Capture the cell that displays the provided text and extract its [x, y] central coordinate. 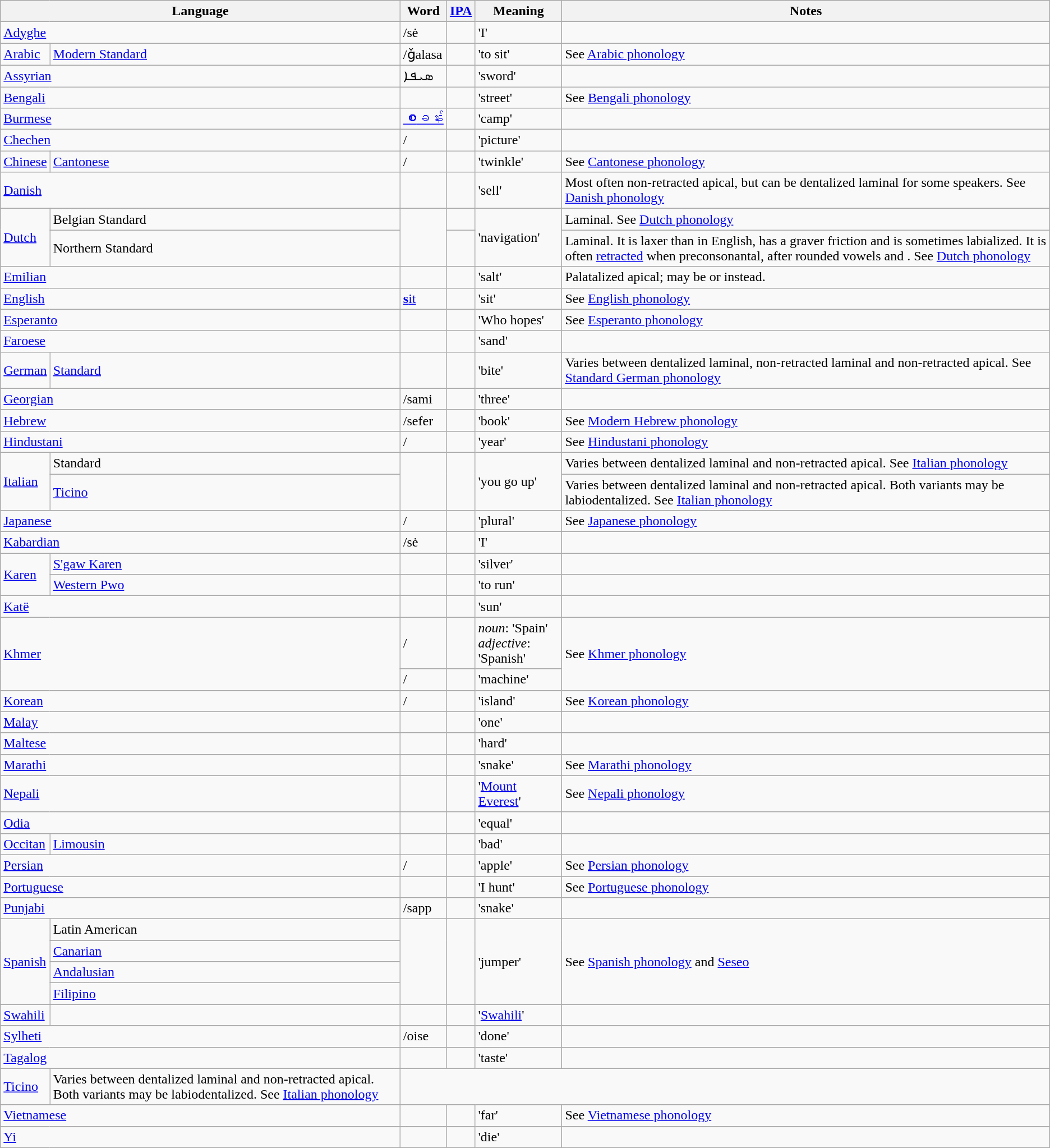
Chinese [25, 162]
'island' [518, 701]
noun: 'Spain'adjective: 'Spanish' [518, 643]
See Modern Hebrew phonology [805, 420]
Chechen [201, 140]
Word [423, 11]
sit [423, 299]
'Who hopes' [518, 320]
Vietnamese [201, 1115]
See Khmer phonology [805, 654]
'twinkle' [518, 162]
'sun' [518, 607]
Burmese [201, 119]
'picture' [518, 140]
Western Pwo [225, 585]
'salt' [518, 277]
'bad' [518, 844]
Kabardian [201, 543]
Adyghe [201, 33]
'bite' [518, 370]
See Marathi phonology [805, 765]
Latin American [225, 930]
'book' [518, 420]
Danish [201, 191]
See Persian phonology [805, 865]
Punjabi [201, 908]
Hindustani [201, 442]
Swahili [25, 1015]
'equal' [518, 823]
စခန်း [423, 119]
Portuguese [201, 887]
Canarian [225, 951]
Bengali [201, 97]
See Korean phonology [805, 701]
Odia [201, 823]
IPA [461, 11]
Dutch [25, 238]
See Spanish phonology and Seseo [805, 962]
'one' [518, 722]
'street' [518, 97]
Persian [201, 865]
'plural' [518, 521]
Japanese [201, 521]
'silver' [518, 564]
Tagalog [201, 1058]
See Nepali phonology [805, 793]
'Swahili' [518, 1015]
Katë [201, 607]
S'gaw Karen [225, 564]
/sapp [423, 908]
Arabic [25, 54]
See Cantonese phonology [805, 162]
Occitan [25, 844]
See Japanese phonology [805, 521]
Nepali [201, 793]
See Hindustani phonology [805, 442]
'I hunt' [518, 887]
'year' [518, 442]
'hard' [518, 743]
Cantonese [225, 162]
'Mount Everest' [518, 793]
Most often non-retracted apical, but can be dentalized laminal for some speakers. See Danish phonology [805, 191]
Esperanto [201, 320]
Varies between dentalized laminal and non-retracted apical. See Italian phonology [805, 463]
'sand' [518, 341]
Hebrew [201, 420]
Malay [201, 722]
See Arabic phonology [805, 54]
'sword' [518, 76]
Faroese [201, 341]
'camp' [518, 119]
Belgian Standard [225, 219]
Palatalized apical; may be or instead. [805, 277]
Assyrian [201, 76]
'to run' [518, 585]
Maltese [201, 743]
/sami [423, 399]
'navigation' [518, 238]
Emilian [201, 277]
'to sit' [518, 54]
Varies between dentalized laminal, non-retracted laminal and non-retracted apical. See Standard German phonology [805, 370]
/ǧalasa [423, 54]
Notes [805, 11]
Laminal. See Dutch phonology [805, 219]
See Portuguese phonology [805, 887]
ܣܝܦܐ [423, 76]
Korean [201, 701]
Karen [25, 575]
See Bengali phonology [805, 97]
Yi [201, 1137]
English [201, 299]
'die' [518, 1137]
See Esperanto phonology [805, 320]
'three' [518, 399]
'done' [518, 1036]
Limousin [225, 844]
Modern Standard [225, 54]
'apple' [518, 865]
Northern Standard [225, 248]
Meaning [518, 11]
/sefer [423, 420]
German [25, 370]
Sylheti [201, 1036]
'you go up' [518, 481]
Italian [25, 481]
'sit' [518, 299]
Georgian [201, 399]
See Vietnamese phonology [805, 1115]
Andalusian [225, 972]
Filipino [225, 994]
'far' [518, 1115]
'machine' [518, 679]
'jumper' [518, 962]
'taste' [518, 1058]
'sell' [518, 191]
See English phonology [805, 299]
Khmer [201, 654]
Language [201, 11]
Marathi [201, 765]
/oise [423, 1036]
Spanish [25, 962]
